Capture the cell that displays the provided text and extract its (X, Y) central coordinate. 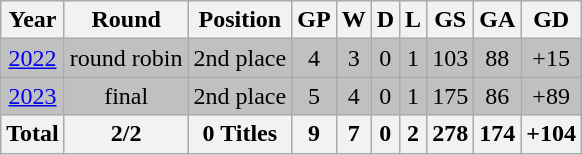
174 (498, 134)
7 (354, 134)
86 (498, 96)
GP (314, 20)
2 (414, 134)
final (126, 96)
3 (354, 58)
L (414, 20)
103 (450, 58)
0 Titles (240, 134)
GA (498, 20)
GS (450, 20)
W (354, 20)
9 (314, 134)
2/2 (126, 134)
2022 (33, 58)
+104 (552, 134)
175 (450, 96)
2023 (33, 96)
D (385, 20)
GD (552, 20)
88 (498, 58)
round robin (126, 58)
Total (33, 134)
Position (240, 20)
278 (450, 134)
Round (126, 20)
5 (314, 96)
Year (33, 20)
+89 (552, 96)
+15 (552, 58)
